Output the [x, y] coordinate of the center of the cell containing the given text.  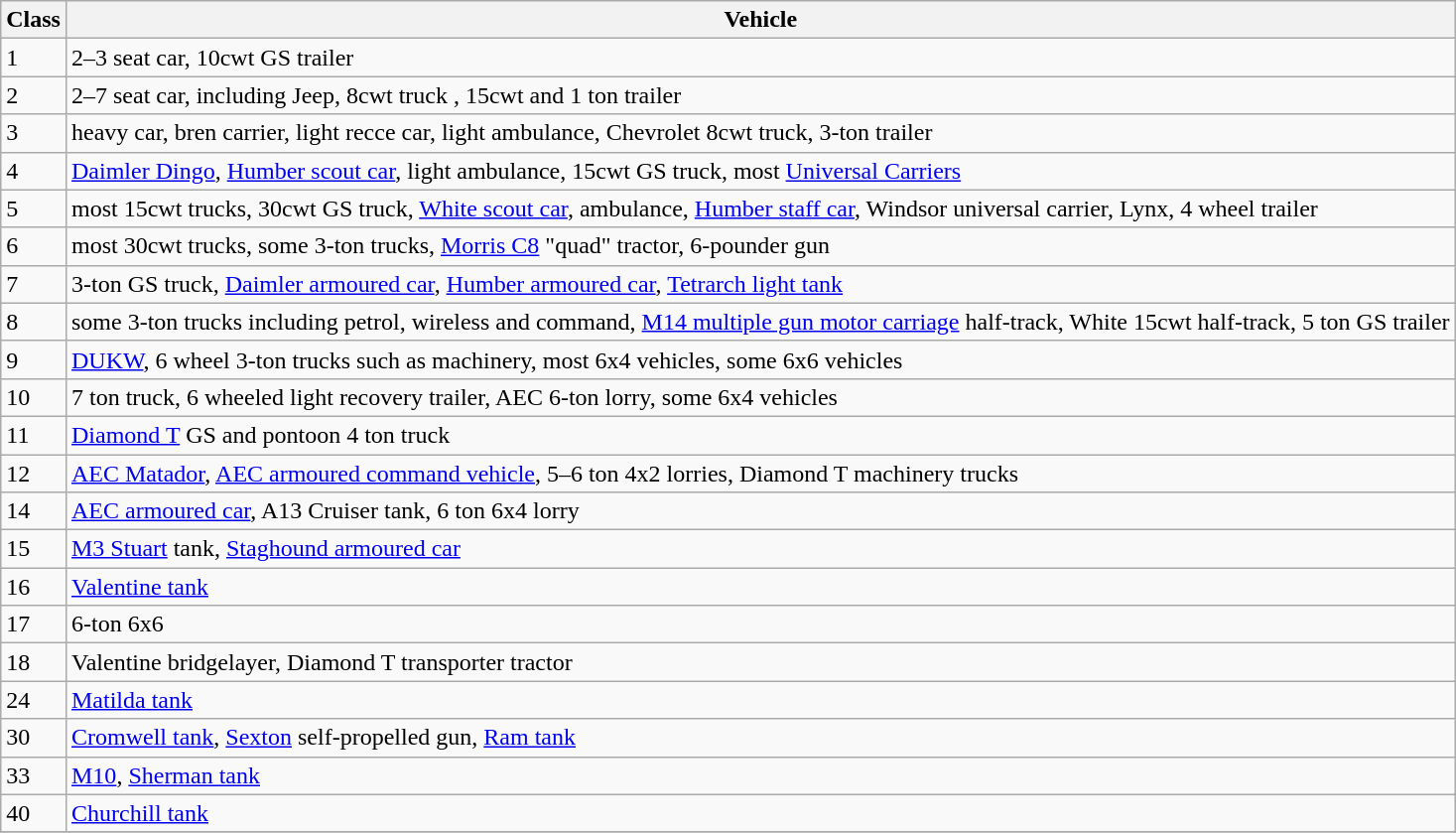
heavy car, bren carrier, light recce car, light ambulance, Chevrolet 8cwt truck, 3-ton trailer [760, 133]
2–7 seat car, including Jeep, 8cwt truck , 15cwt and 1 ton trailer [760, 95]
16 [34, 587]
1 [34, 58]
15 [34, 549]
33 [34, 775]
most 30cwt trucks, some 3-ton trucks, Morris C8 "quad" tractor, 6-pounder gun [760, 246]
10 [34, 397]
3 [34, 133]
most 15cwt trucks, 30cwt GS truck, White scout car, ambulance, Humber staff car, Windsor universal carrier, Lynx, 4 wheel trailer [760, 208]
some 3-ton trucks including petrol, wireless and command, M14 multiple gun motor carriage half-track, White 15cwt half-track, 5 ton GS trailer [760, 322]
14 [34, 511]
M10, Sherman tank [760, 775]
2 [34, 95]
Valentine tank [760, 587]
AEC Matador, AEC armoured command vehicle, 5–6 ton 4x2 lorries, Diamond T machinery trucks [760, 474]
3-ton GS truck, Daimler armoured car, Humber armoured car, Tetrarch light tank [760, 284]
Matilda tank [760, 700]
6-ton 6x6 [760, 625]
2–3 seat car, 10cwt GS trailer [760, 58]
M3 Stuart tank, Staghound armoured car [760, 549]
5 [34, 208]
7 [34, 284]
AEC armoured car, A13 Cruiser tank, 6 ton 6x4 lorry [760, 511]
Vehicle [760, 20]
40 [34, 813]
Churchill tank [760, 813]
18 [34, 662]
8 [34, 322]
Class [34, 20]
Daimler Dingo, Humber scout car, light ambulance, 15cwt GS truck, most Universal Carriers [760, 171]
4 [34, 171]
30 [34, 738]
17 [34, 625]
Cromwell tank, Sexton self-propelled gun, Ram tank [760, 738]
Valentine bridgelayer, Diamond T transporter tractor [760, 662]
11 [34, 435]
Diamond T GS and pontoon 4 ton truck [760, 435]
12 [34, 474]
9 [34, 359]
DUKW, 6 wheel 3-ton trucks such as machinery, most 6x4 vehicles, some 6x6 vehicles [760, 359]
7 ton truck, 6 wheeled light recovery trailer, AEC 6-ton lorry, some 6x4 vehicles [760, 397]
6 [34, 246]
24 [34, 700]
